Scan for the cell matching the given text and deliver its [x, y] coordinate at center. 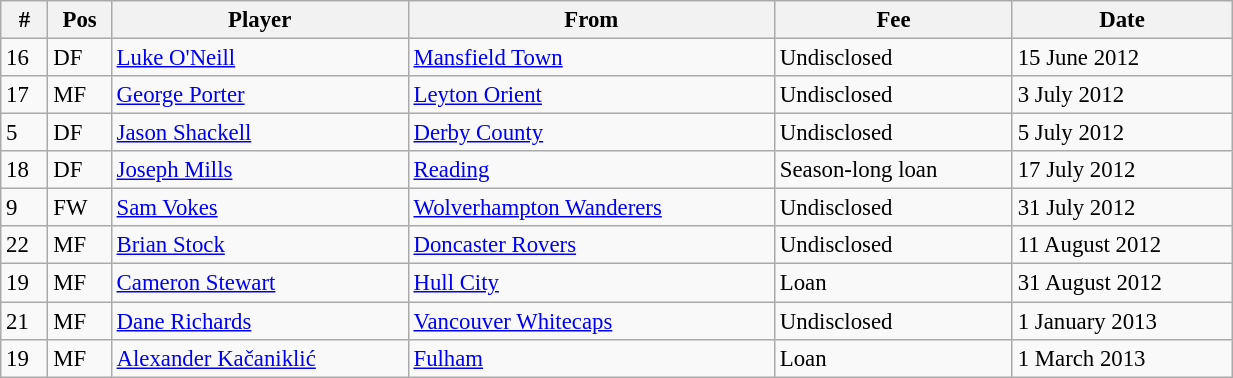
5 [24, 133]
Luke O'Neill [260, 58]
9 [24, 208]
Vancouver Whitecaps [591, 321]
Alexander Kačaniklić [260, 358]
5 July 2012 [1122, 133]
FW [80, 208]
21 [24, 321]
Season-long loan [894, 170]
Fee [894, 20]
18 [24, 170]
22 [24, 245]
From [591, 20]
Date [1122, 20]
31 August 2012 [1122, 283]
16 [24, 58]
Derby County [591, 133]
# [24, 20]
Pos [80, 20]
17 July 2012 [1122, 170]
17 [24, 95]
1 January 2013 [1122, 321]
Leyton Orient [591, 95]
Wolverhampton Wanderers [591, 208]
11 August 2012 [1122, 245]
Reading [591, 170]
Hull City [591, 283]
31 July 2012 [1122, 208]
Mansfield Town [591, 58]
George Porter [260, 95]
3 July 2012 [1122, 95]
Doncaster Rovers [591, 245]
Joseph Mills [260, 170]
Jason Shackell [260, 133]
Player [260, 20]
Cameron Stewart [260, 283]
1 March 2013 [1122, 358]
Dane Richards [260, 321]
Fulham [591, 358]
15 June 2012 [1122, 58]
Sam Vokes [260, 208]
Brian Stock [260, 245]
